Identify which cell holds the provided text, then report its (X, Y) central coordinate. 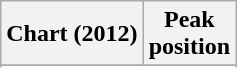
Chart (2012) (72, 34)
Peakposition (189, 34)
